Detect which cell encompasses the target text, then output its [X, Y] center coordinate. 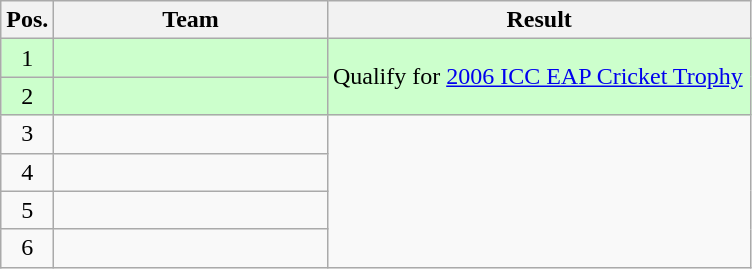
5 [28, 210]
Pos. [28, 20]
6 [28, 248]
1 [28, 58]
3 [28, 134]
2 [28, 96]
4 [28, 172]
Qualify for 2006 ICC EAP Cricket Trophy [539, 77]
Team [191, 20]
Result [539, 20]
